Output the [X, Y] coordinate of the center of the cell containing the given text.  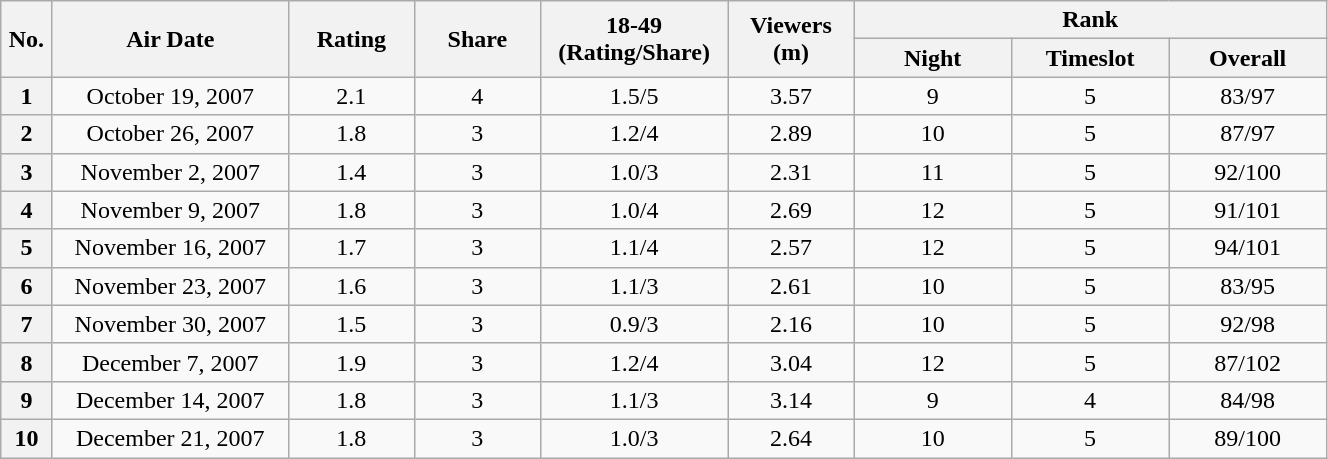
2.1 [351, 96]
Timeslot [1090, 58]
1.7 [351, 248]
2.64 [791, 438]
December 7, 2007 [170, 362]
2 [26, 134]
92/100 [1248, 172]
November 23, 2007 [170, 286]
Night [932, 58]
1.5 [351, 324]
1.0/4 [634, 210]
1.6 [351, 286]
3.14 [791, 400]
11 [932, 172]
2.31 [791, 172]
October 19, 2007 [170, 96]
November 16, 2007 [170, 248]
1.1/4 [634, 248]
Rating [351, 39]
6 [26, 286]
87/102 [1248, 362]
2.69 [791, 210]
No. [26, 39]
94/101 [1248, 248]
November 30, 2007 [170, 324]
1.9 [351, 362]
2.89 [791, 134]
2.16 [791, 324]
November 2, 2007 [170, 172]
84/98 [1248, 400]
November 9, 2007 [170, 210]
Rank [1090, 20]
Viewers(m) [791, 39]
1.4 [351, 172]
91/101 [1248, 210]
83/97 [1248, 96]
December 21, 2007 [170, 438]
3.04 [791, 362]
December 14, 2007 [170, 400]
Air Date [170, 39]
8 [26, 362]
Overall [1248, 58]
89/100 [1248, 438]
0.9/3 [634, 324]
2.61 [791, 286]
87/97 [1248, 134]
3.57 [791, 96]
7 [26, 324]
2.57 [791, 248]
1.5/5 [634, 96]
Share [477, 39]
92/98 [1248, 324]
October 26, 2007 [170, 134]
83/95 [1248, 286]
18-49(Rating/Share) [634, 39]
1 [26, 96]
